Return the (x, y) coordinate for the center point of the cell that contains the specified text.  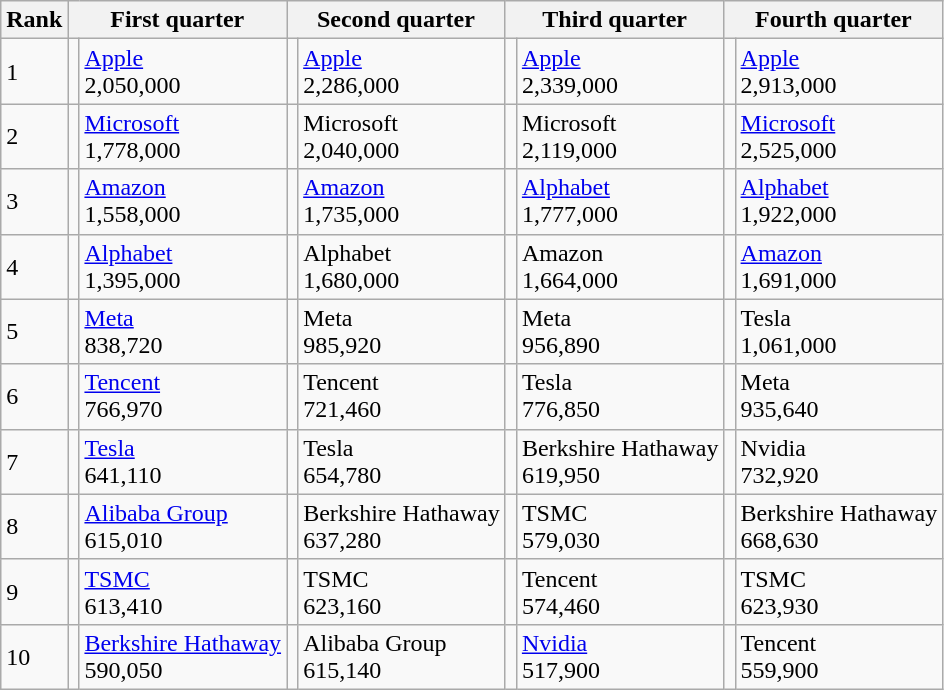
Berkshire Hathaway 637,280 (402, 526)
Alibaba Group 615,140 (402, 656)
Microsoft 2,040,000 (402, 136)
Tesla 654,780 (402, 462)
Alphabet 1,680,000 (402, 266)
Tencent 559,900 (839, 656)
TSMC 613,410 (183, 592)
8 (34, 526)
Alibaba Group 615,010 (183, 526)
Tesla 641,110 (183, 462)
Second quarter (396, 20)
Amazon 1,691,000 (839, 266)
TSMC 623,160 (402, 592)
Berkshire Hathaway 668,630 (839, 526)
Tencent 574,460 (620, 592)
Meta 956,890 (620, 332)
Microsoft 2,525,000 (839, 136)
Microsoft 1,778,000 (183, 136)
TSMC 623,930 (839, 592)
10 (34, 656)
Tencent 766,970 (183, 396)
Fourth quarter (834, 20)
Nvidia 517,900 (620, 656)
5 (34, 332)
Meta 838,720 (183, 332)
Apple 2,913,000 (839, 72)
7 (34, 462)
Alphabet 1,922,000 (839, 202)
4 (34, 266)
Tencent 721,460 (402, 396)
Berkshire Hathaway 590,050 (183, 656)
Tesla 1,061,000 (839, 332)
Third quarter (614, 20)
Apple 2,286,000 (402, 72)
Meta 985,920 (402, 332)
Alphabet 1,777,000 (620, 202)
Amazon 1,558,000 (183, 202)
Tesla 776,850 (620, 396)
Microsoft 2,119,000 (620, 136)
1 (34, 72)
First quarter (178, 20)
Berkshire Hathaway 619,950 (620, 462)
9 (34, 592)
Amazon 1,664,000 (620, 266)
Apple 2,050,000 (183, 72)
Amazon 1,735,000 (402, 202)
3 (34, 202)
Meta 935,640 (839, 396)
Rank (34, 20)
2 (34, 136)
TSMC 579,030 (620, 526)
Alphabet 1,395,000 (183, 266)
Apple 2,339,000 (620, 72)
6 (34, 396)
Nvidia 732,920 (839, 462)
